Search for the cell housing the specified text and yield its (X, Y) center coordinate. 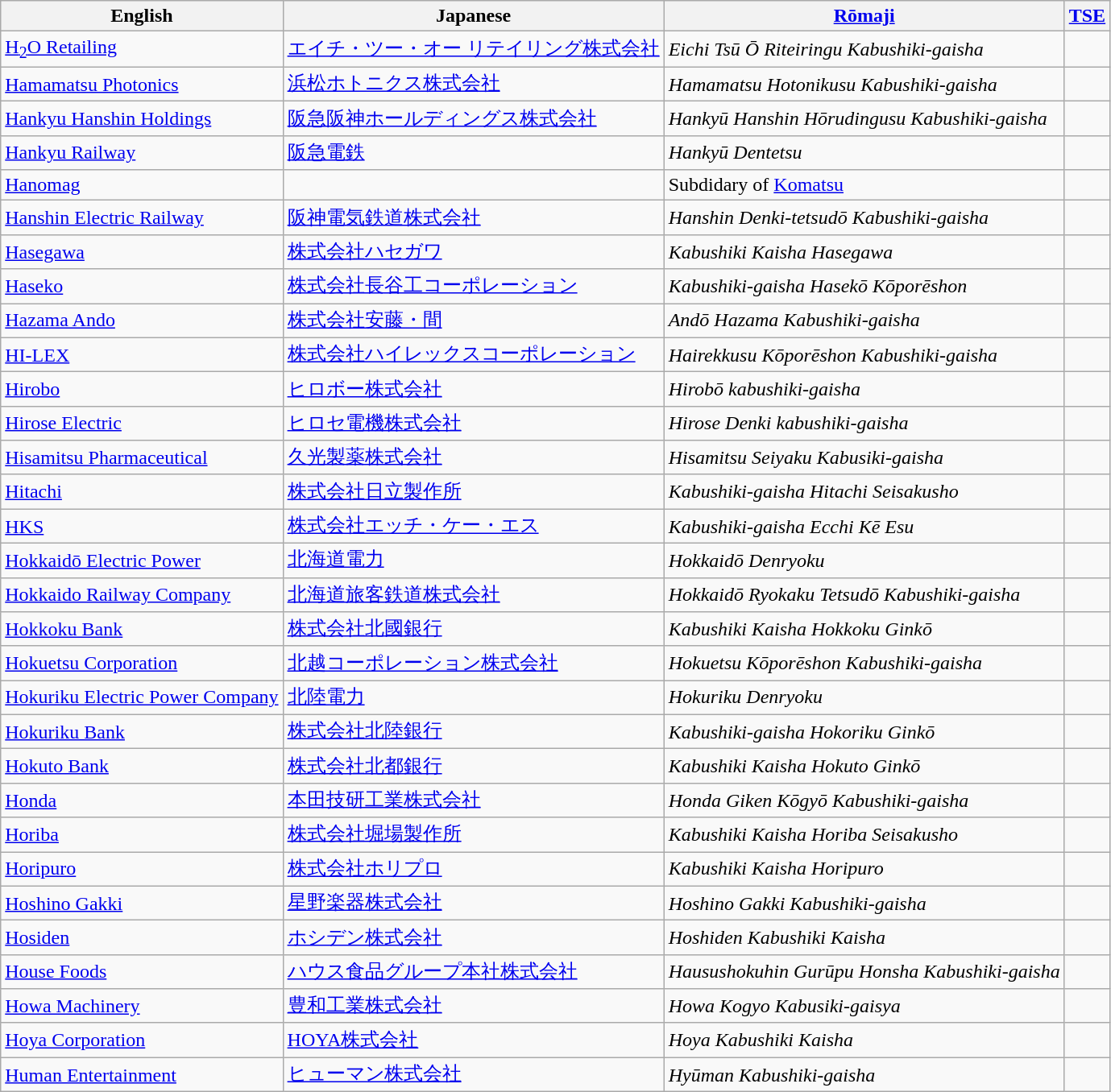
Hamamatsu Photonics (142, 84)
Hokkaido Railway Company (142, 594)
Hirose Electric (142, 424)
株式会社安藤・間 (474, 321)
株式会社ホリプロ (474, 870)
株式会社日立製作所 (474, 491)
浜松ホトニクス株式会社 (474, 84)
Kabushiki-gaisha Hitachi Seisakusho (864, 491)
Kabushiki Kaisha Hokkoku Ginkō (864, 630)
Hokuriku Denryoku (864, 697)
Hokuriku Bank (142, 731)
Hokkoku Bank (142, 630)
ホシデン株式会社 (474, 937)
Human Entertainment (142, 1074)
Hitachi (142, 491)
エイチ・ツー・オー リテイリング株式会社 (474, 49)
Hoshiden Kabushiki Kaisha (864, 937)
Hanshin Denki-tetsudō Kabushiki-gaisha (864, 217)
Hanshin Electric Railway (142, 217)
Hokkaidō Denryoku (864, 560)
Kabushiki Kaisha Hasegawa (864, 251)
Subdidary of Komatsu (864, 185)
Hokkaidō Electric Power (142, 560)
HOYA株式会社 (474, 1040)
阪神電気鉄道株式会社 (474, 217)
株式会社北陸銀行 (474, 731)
豊和工業株式会社 (474, 1007)
阪急電鉄 (474, 153)
Howa Machinery (142, 1007)
ヒロセ電機株式会社 (474, 424)
阪急阪神ホールディングス株式会社 (474, 119)
Hoshino Gakki Kabushiki-gaisha (864, 904)
Hokkaidō Ryokaku Tetsudō Kabushiki-gaisha (864, 594)
Horiba (142, 834)
Kabushiki Kaisha Horiba Seisakusho (864, 834)
星野楽器株式会社 (474, 904)
Japanese (474, 16)
HKS (142, 527)
株式会社ハイレックスコーポレーション (474, 354)
ハウス食品グループ本社株式会社 (474, 971)
Kabushiki Kaisha Hokuto Ginkō (864, 767)
Hanomag (142, 185)
株式会社長谷工コーポレーション (474, 287)
北海道電力 (474, 560)
Hamamatsu Hotonikusu Kabushiki-gaisha (864, 84)
Rōmaji (864, 16)
Kabushiki-gaisha Hasekō Kōporēshon (864, 287)
株式会社北國銀行 (474, 630)
Eichi Tsū Ō Riteiringu Kabushiki-gaisha (864, 49)
Hisamitsu Pharmaceutical (142, 457)
ヒューマン株式会社 (474, 1074)
株式会社ハセガワ (474, 251)
Honda Giken Kōgyō Kabushiki-gaisha (864, 800)
House Foods (142, 971)
Hokuetsu Kōporēshon Kabushiki-gaisha (864, 664)
Howa Kogyo Kabusiki-gaisya (864, 1007)
Hoya Corporation (142, 1040)
株式会社エッチ・ケー・エス (474, 527)
H2O Retailing (142, 49)
Hyūman Kabushiki-gaisha (864, 1074)
Hirobo (142, 390)
Honda (142, 800)
北海道旅客鉄道株式会社 (474, 594)
Hoya Kabushiki Kaisha (864, 1040)
Haseko (142, 287)
Hankyu Railway (142, 153)
本田技研工業株式会社 (474, 800)
Hokuriku Electric Power Company (142, 697)
Hankyū Dentetsu (864, 153)
Hairekkusu Kōporēshon Kabushiki-gaisha (864, 354)
Hirose Denki kabushiki-gaisha (864, 424)
Hoshino Gakki (142, 904)
Hankyu Hanshin Holdings (142, 119)
English (142, 16)
Horipuro (142, 870)
Andō Hazama Kabushiki-gaisha (864, 321)
株式会社堀場製作所 (474, 834)
北越コーポレーション株式会社 (474, 664)
Hokuetsu Corporation (142, 664)
Kabushiki Kaisha Horipuro (864, 870)
株式会社北都銀行 (474, 767)
TSE (1087, 16)
Kabushiki-gaisha Hokoriku Ginkō (864, 731)
Hasegawa (142, 251)
Hankyū Hanshin Hōrudingusu Kabushiki-gaisha (864, 119)
ヒロボー株式会社 (474, 390)
久光製薬株式会社 (474, 457)
Hazama Ando (142, 321)
Hausushokuhin Gurūpu Honsha Kabushiki-gaisha (864, 971)
北陸電力 (474, 697)
HI-LEX (142, 354)
Kabushiki-gaisha Ecchi Kē Esu (864, 527)
Hirobō kabushiki-gaisha (864, 390)
Hisamitsu Seiyaku Kabusiki-gaisha (864, 457)
Hosiden (142, 937)
Hokuto Bank (142, 767)
